Return the (x, y) coordinate for the center point of the cell that contains the specified text.  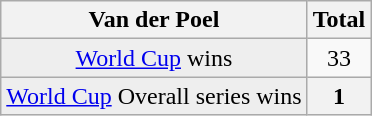
World Cup wins (154, 58)
Total (339, 20)
Van der Poel (154, 20)
World Cup Overall series wins (154, 96)
1 (339, 96)
33 (339, 58)
